Find where the given text appears and provide that cell's center as (x, y) coordinate. 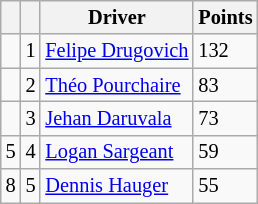
8 (11, 186)
2 (31, 85)
Logan Sargeant (116, 152)
4 (31, 152)
Driver (116, 17)
59 (225, 152)
83 (225, 85)
3 (31, 118)
Théo Pourchaire (116, 85)
55 (225, 186)
132 (225, 51)
73 (225, 118)
Felipe Drugovich (116, 51)
Jehan Daruvala (116, 118)
1 (31, 51)
Points (225, 17)
Dennis Hauger (116, 186)
